Return [X, Y] of the center of cell containing provided text 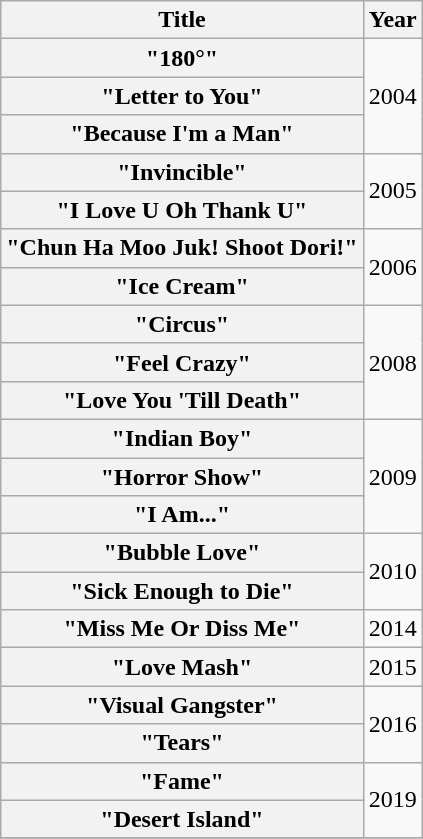
"Feel Crazy" [182, 362]
"Visual Gangster" [182, 705]
2008 [392, 362]
2006 [392, 267]
2014 [392, 629]
Title [182, 20]
"Ice Cream" [182, 286]
2016 [392, 724]
"Because I'm a Man" [182, 134]
"Letter to You" [182, 96]
"Fame" [182, 781]
Year [392, 20]
"Desert Island" [182, 819]
"I Love U Oh Thank U" [182, 210]
"Chun Ha Moo Juk! Shoot Dori!" [182, 248]
2015 [392, 667]
2004 [392, 96]
"I Am..." [182, 515]
"Love You 'Till Death" [182, 400]
"180°" [182, 58]
2010 [392, 572]
2005 [392, 191]
"Bubble Love" [182, 553]
2019 [392, 800]
"Horror Show" [182, 477]
"Tears" [182, 743]
"Circus" [182, 324]
"Sick Enough to Die" [182, 591]
2009 [392, 476]
"Love Mash" [182, 667]
"Miss Me Or Diss Me" [182, 629]
"Invincible" [182, 172]
"Indian Boy" [182, 438]
